Locate the cell with the specified text and output its [x, y] center coordinate. 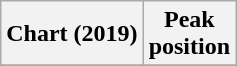
Peakposition [189, 34]
Chart (2019) [72, 34]
